For the text-containing cell, return its midpoint in [x, y] coordinate format. 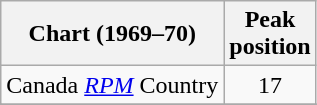
Peakposition [270, 34]
17 [270, 85]
Canada RPM Country [112, 85]
Chart (1969–70) [112, 34]
